Return the (x, y) coordinate for the center point of the cell that contains the specified text.  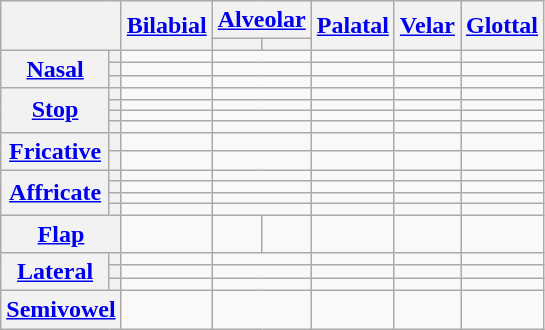
Fricative (56, 151)
Palatal (352, 26)
Semivowel (61, 310)
Stop (56, 110)
Glottal (502, 26)
Alveolar (262, 20)
Flap (61, 233)
Bilabial (166, 26)
Nasal (56, 69)
Affricate (56, 192)
Lateral (56, 272)
Velar (427, 26)
